Return the (X, Y) coordinate for the center point of the cell that contains the specified text.  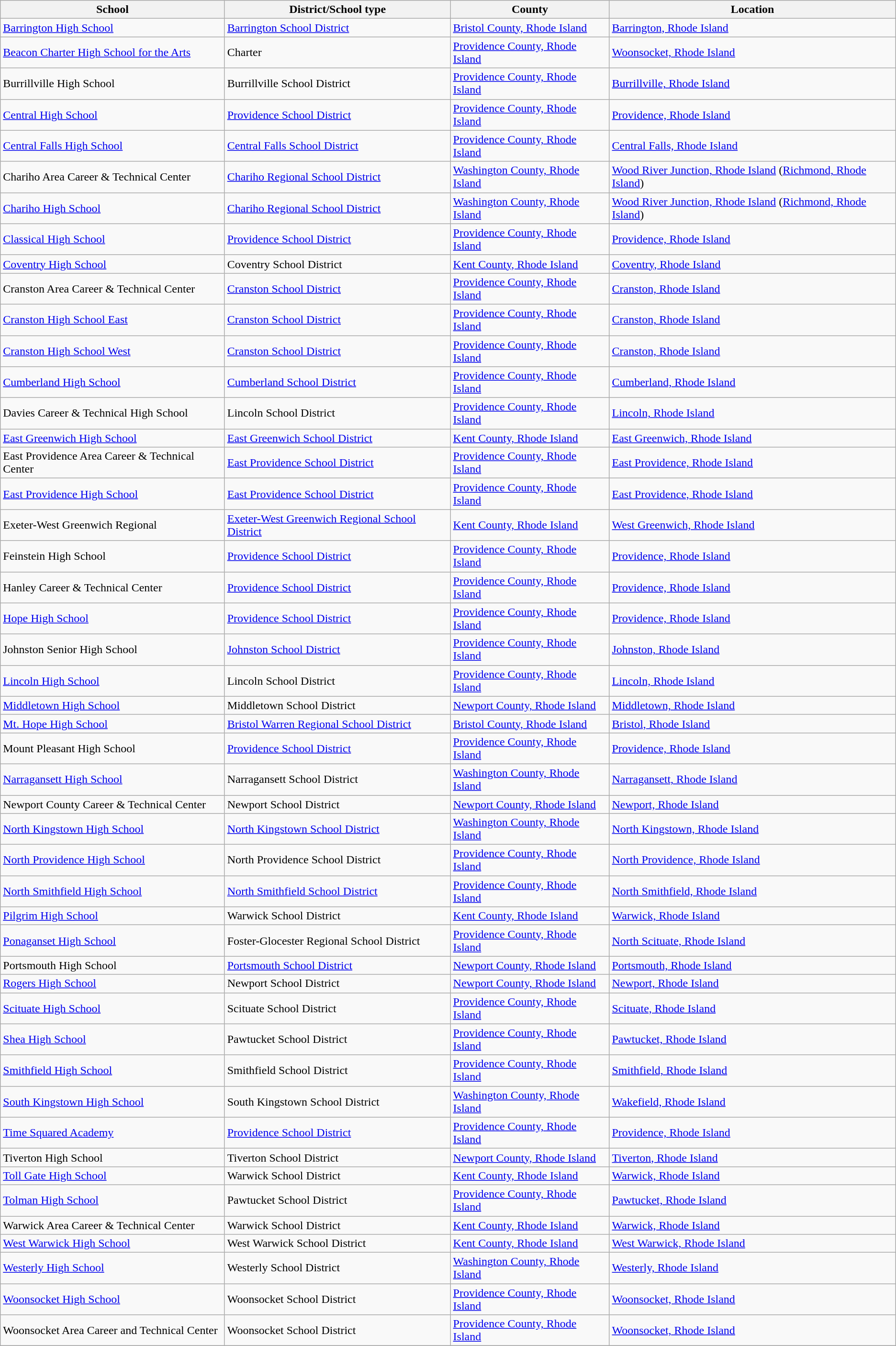
Exeter-West Greenwich Regional (112, 525)
Westerly High School (112, 1268)
Time Squared Academy (112, 1133)
North Providence, Rhode Island (752, 860)
Cranston High School West (112, 351)
Cranston Area Career & Technical Center (112, 288)
East Providence High School (112, 494)
Toll Gate High School (112, 1176)
Portsmouth School District (337, 965)
Bristol, Rhode Island (752, 724)
Feinstein High School (112, 556)
Charter (337, 53)
Central High School (112, 115)
Middletown School District (337, 705)
West Greenwich, Rhode Island (752, 525)
West Warwick, Rhode Island (752, 1244)
Scituate School District (337, 1008)
Narragansett, Rhode Island (752, 780)
Middletown, Rhode Island (752, 705)
Smithfield High School (112, 1071)
North Kingstown School District (337, 829)
Central Falls High School (112, 146)
Westerly, Rhode Island (752, 1268)
Lincoln High School (112, 681)
Barrington School District (337, 28)
Smithfield, Rhode Island (752, 1071)
Coventry School District (337, 264)
Chariho Area Career & Technical Center (112, 177)
South Kingstown High School (112, 1101)
North Scituate, Rhode Island (752, 940)
Davies Career & Technical High School (112, 414)
Hanley Career & Technical Center (112, 587)
Central Falls School District (337, 146)
Bristol Warren Regional School District (337, 724)
Rogers High School (112, 984)
Warwick Area Career & Technical Center (112, 1225)
Central Falls, Rhode Island (752, 146)
Cumberland High School (112, 382)
Burrillville High School (112, 83)
Tiverton, Rhode Island (752, 1157)
Cumberland, Rhode Island (752, 382)
Foster-Glocester Regional School District (337, 940)
Narragansett High School (112, 780)
Narragansett School District (337, 780)
Location (752, 10)
East Greenwich High School (112, 438)
Barrington, Rhode Island (752, 28)
Portsmouth High School (112, 965)
Johnston Senior High School (112, 649)
Coventry High School (112, 264)
Burrillville, Rhode Island (752, 83)
West Warwick High School (112, 1244)
Barrington High School (112, 28)
Scituate High School (112, 1008)
South Kingstown School District (337, 1101)
Ponaganset High School (112, 940)
Exeter-West Greenwich Regional School District (337, 525)
Chariho High School (112, 208)
Woonsocket Area Career and Technical Center (112, 1330)
North Smithfield School District (337, 892)
North Smithfield, Rhode Island (752, 892)
Mount Pleasant High School (112, 748)
North Providence School District (337, 860)
Tolman High School (112, 1200)
Hope High School (112, 619)
Woonsocket High School (112, 1300)
North Kingstown, Rhode Island (752, 829)
Coventry, Rhode Island (752, 264)
North Kingstown High School (112, 829)
Smithfield School District (337, 1071)
Shea High School (112, 1039)
Beacon Charter High School for the Arts (112, 53)
District/School type (337, 10)
Newport County Career & Technical Center (112, 804)
East Greenwich, Rhode Island (752, 438)
Westerly School District (337, 1268)
Classical High School (112, 239)
West Warwick School District (337, 1244)
County (530, 10)
Burrillville School District (337, 83)
Middletown High School (112, 705)
Cumberland School District (337, 382)
Tiverton High School (112, 1157)
East Providence Area Career & Technical Center (112, 463)
East Greenwich School District (337, 438)
Portsmouth, Rhode Island (752, 965)
Mt. Hope High School (112, 724)
School (112, 10)
Cranston High School East (112, 320)
North Smithfield High School (112, 892)
Wakefield, Rhode Island (752, 1101)
Scituate, Rhode Island (752, 1008)
Johnston School District (337, 649)
North Providence High School (112, 860)
Pilgrim High School (112, 916)
Johnston, Rhode Island (752, 649)
Tiverton School District (337, 1157)
